Provide the (X, Y) coordinate of the cell's center where the given text is located.  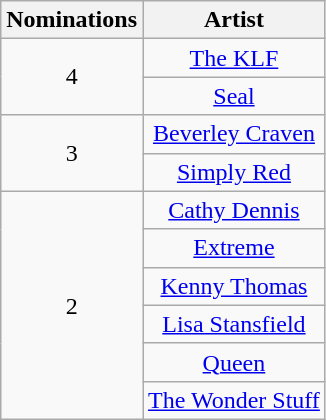
Cathy Dennis (234, 210)
Beverley Craven (234, 134)
Queen (234, 362)
Artist (234, 20)
Kenny Thomas (234, 286)
4 (72, 77)
2 (72, 305)
Nominations (72, 20)
3 (72, 153)
Seal (234, 96)
The KLF (234, 58)
Lisa Stansfield (234, 324)
Simply Red (234, 172)
Extreme (234, 248)
The Wonder Stuff (234, 400)
